Extract the [X, Y] coordinate from the center of the cell holding the provided text.  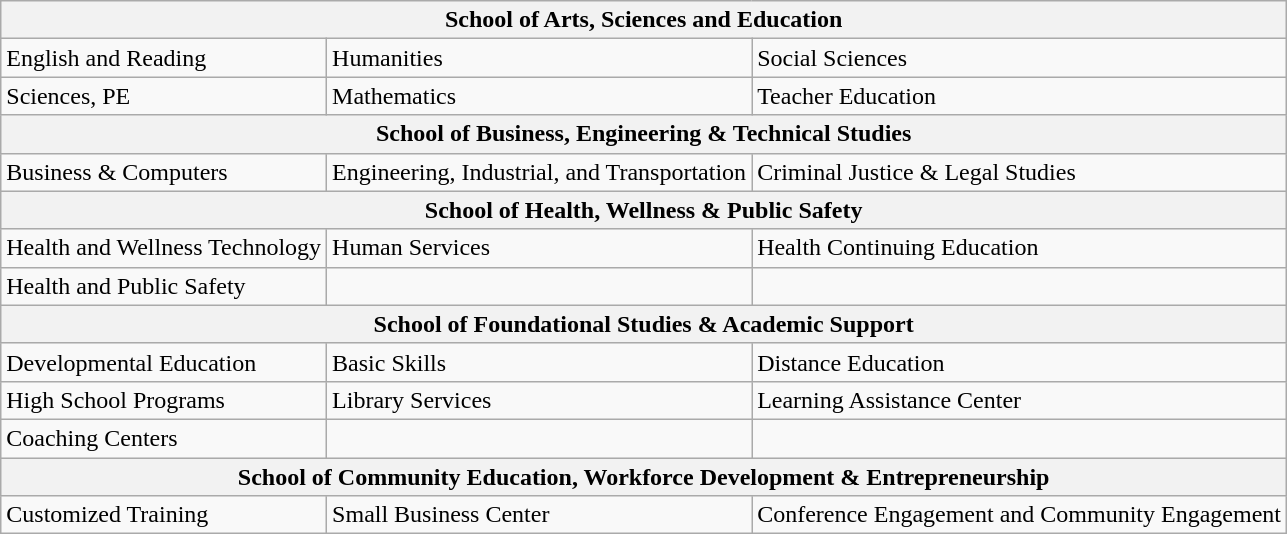
English and Reading [164, 58]
Sciences, PE [164, 96]
School of Business, Engineering & Technical Studies [644, 134]
School of Health, Wellness & Public Safety [644, 210]
Customized Training [164, 515]
Mathematics [540, 96]
Learning Assistance Center [1020, 400]
School of Community Education, Workforce Development & Entrepreneurship [644, 477]
Health Continuing Education [1020, 248]
Health and Wellness Technology [164, 248]
Conference Engagement and Community Engagement [1020, 515]
Teacher Education [1020, 96]
Business & Computers [164, 172]
School of Arts, Sciences and Education [644, 20]
Developmental Education [164, 362]
Distance Education [1020, 362]
High School Programs [164, 400]
Social Sciences [1020, 58]
School of Foundational Studies & Academic Support [644, 324]
Small Business Center [540, 515]
Coaching Centers [164, 438]
Library Services [540, 400]
Human Services [540, 248]
Engineering, Industrial, and Transportation [540, 172]
Health and Public Safety [164, 286]
Basic Skills [540, 362]
Humanities [540, 58]
Criminal Justice & Legal Studies [1020, 172]
